Capture the cell that displays the provided text and extract its (X, Y) central coordinate. 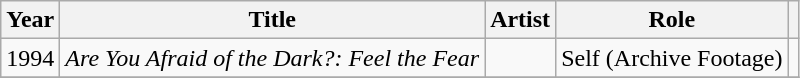
Role (672, 20)
Title (272, 20)
Year (30, 20)
1994 (30, 58)
Are You Afraid of the Dark?: Feel the Fear (272, 58)
Artist (520, 20)
Self (Archive Footage) (672, 58)
